Locate the cell with the specified text and output its (X, Y) center coordinate. 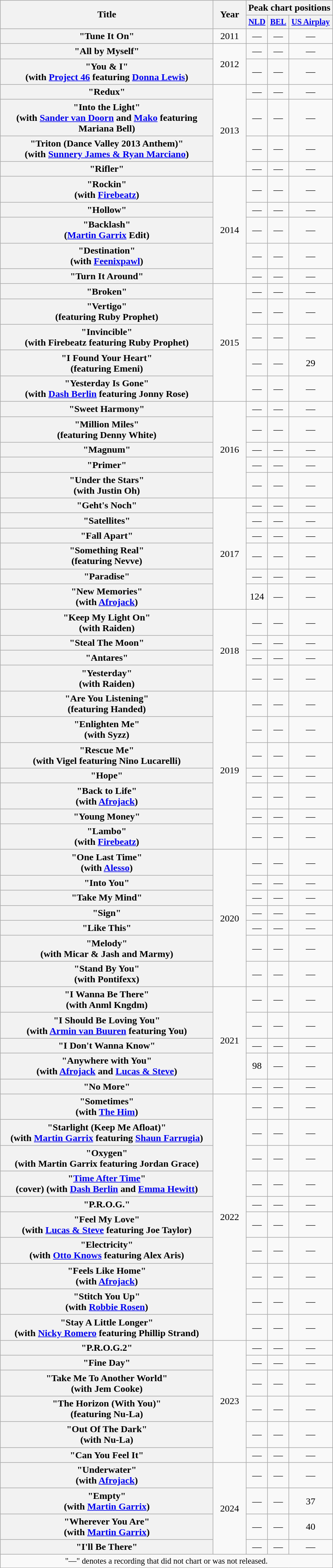
US Airplay (310, 22)
"Stay A Little Longer"(with Nicky Romero featuring Phillip Strand) (107, 1327)
"Are You Listening" (featuring Handed) (107, 704)
"I Should Be Loving You" (with Armin van Buuren featuring You) (107, 1025)
2019 (230, 770)
"Young Money" (107, 816)
Peak chart positions (289, 8)
40 (310, 1527)
"Anywhere with You" (with Afrojack and Lucas & Steve) (107, 1066)
"Antares" (107, 658)
"Sometimes" (with The Him) (107, 1107)
"Feels Like Home"(with Afrojack) (107, 1276)
2012 (230, 64)
"Hope" (107, 776)
"Rescue Me" (with Vigel featuring Nino Lucarelli) (107, 755)
"Lambo" (with Firebeatz) (107, 837)
"Into the Light"(with Sander van Doorn and Mako featuring Mariana Bell) (107, 118)
"Empty"(with Martin Garrix) (107, 1501)
2016 (230, 450)
"Satellites" (107, 521)
"Destination"(with Feenixpawl) (107, 256)
"Under the Stars"(with Justin Oh) (107, 485)
"Yesterday Is Gone"(with Dash Berlin featuring Jonny Rose) (107, 389)
37 (310, 1501)
"P.R.O.G." (107, 1204)
"I Don't Wanna Know" (107, 1045)
"Geht's Noch" (107, 506)
"Steal The Moon" (107, 643)
"Enlighten Me" (with Syzz) (107, 730)
"Turn It Around" (107, 276)
"Wherever You Are"(with Martin Garrix) (107, 1527)
2015 (230, 342)
"Stitch You Up"(with Robbie Rosen) (107, 1302)
"No More" (107, 1087)
"Can You Feel It" (107, 1455)
"You & I"(with Project 46 featuring Donna Lewis) (107, 72)
"Back to Life" (with Afrojack) (107, 796)
"Starlight (Keep Me Afloat)"(with Martin Garrix featuring Shaun Farrugia) (107, 1133)
124 (257, 596)
"Tune It On" (107, 36)
"Melody" (with Micar & Jash and Marmy) (107, 948)
"—" denotes a recording that did not chart or was not released. (167, 1561)
"Sign" (107, 913)
2011 (230, 36)
"I'll Be There" (107, 1547)
"Underwater"(with Afrojack) (107, 1476)
"Out Of The Dark"(with Nu-La) (107, 1435)
"Redux" (107, 92)
NLD (257, 22)
"Fall Apart" (107, 536)
"Vertigo"(featuring Ruby Prophet) (107, 311)
"I Wanna Be There" (with Anml Kngdm) (107, 999)
"Keep My Light On"(with Raiden) (107, 622)
"Something Real"(featuring Nevve) (107, 556)
"P.R.O.G.2" (107, 1348)
"Rockin"(with Firebeatz) (107, 190)
Title (107, 15)
"Primer" (107, 465)
"Oxygen"(with Martin Garrix featuring Jordan Grace) (107, 1158)
"Magnum" (107, 450)
"Yesterday"(with Raiden) (107, 678)
Year (230, 15)
"Into You" (107, 883)
"Backlash"(Martin Garrix Edit) (107, 230)
"Stand By You" (with Pontifexx) (107, 974)
"Hollow" (107, 210)
"One Last Time" (with Alesso) (107, 863)
29 (310, 363)
"Fine Day" (107, 1363)
"Time After Time" (cover) (with Dash Berlin and Emma Hewitt) (107, 1184)
"Electricity"(with Otto Knows featuring Alex Aris) (107, 1250)
BEL (278, 22)
"All by Myself" (107, 51)
2018 (230, 650)
"Feel My Love"(with Lucas & Steve featuring Joe Taylor) (107, 1224)
"Broken" (107, 291)
"Sweet Harmony" (107, 409)
"Rifler" (107, 169)
2017 (230, 554)
2013 (230, 130)
2014 (230, 230)
2020 (230, 918)
"Take My Mind" (107, 898)
2022 (230, 1217)
2024 (230, 1509)
"Take Me To Another World"(with Jem Cooke) (107, 1383)
"I Found Your Heart"(featuring Emeni) (107, 363)
"Paradise" (107, 576)
98 (257, 1066)
"Invincible"(with Firebeatz featuring Ruby Prophet) (107, 337)
"Like This" (107, 928)
"Triton (Dance Valley 2013 Anthem)"(with Sunnery James & Ryan Marciano) (107, 149)
"The Horizon (With You)"(featuring Nu-La) (107, 1408)
2021 (230, 1040)
"New Memories"(with Afrojack) (107, 596)
"Million Miles"(featuring Denny White) (107, 430)
2023 (230, 1401)
